Capture the cell that displays the provided text and extract its (X, Y) central coordinate. 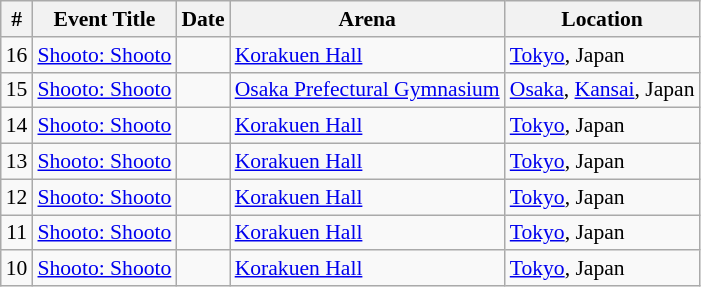
Osaka, Kansai, Japan (602, 90)
11 (17, 233)
# (17, 19)
Osaka Prefectural Gymnasium (368, 90)
14 (17, 126)
12 (17, 197)
Location (602, 19)
13 (17, 162)
16 (17, 55)
Date (202, 19)
10 (17, 269)
Event Title (104, 19)
15 (17, 90)
Arena (368, 19)
